Provide the (x, y) coordinate of the cell's center where the given text is located.  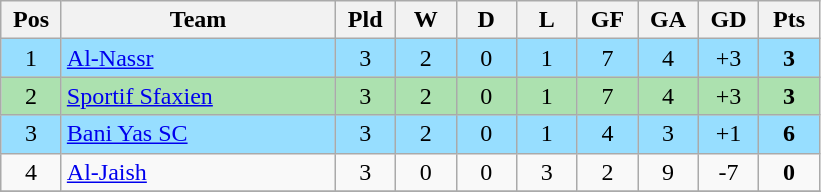
Al-Nassr (198, 58)
L (548, 20)
Pld (366, 20)
GF (608, 20)
+1 (728, 134)
GA (668, 20)
Team (198, 20)
9 (668, 172)
GD (728, 20)
6 (790, 134)
Bani Yas SC (198, 134)
D (486, 20)
-7 (728, 172)
W (426, 20)
Pts (790, 20)
Sportif Sfaxien (198, 96)
Al-Jaish (198, 172)
Pos (32, 20)
